From the cell containing the given text, extract its center point as (x, y) coordinate. 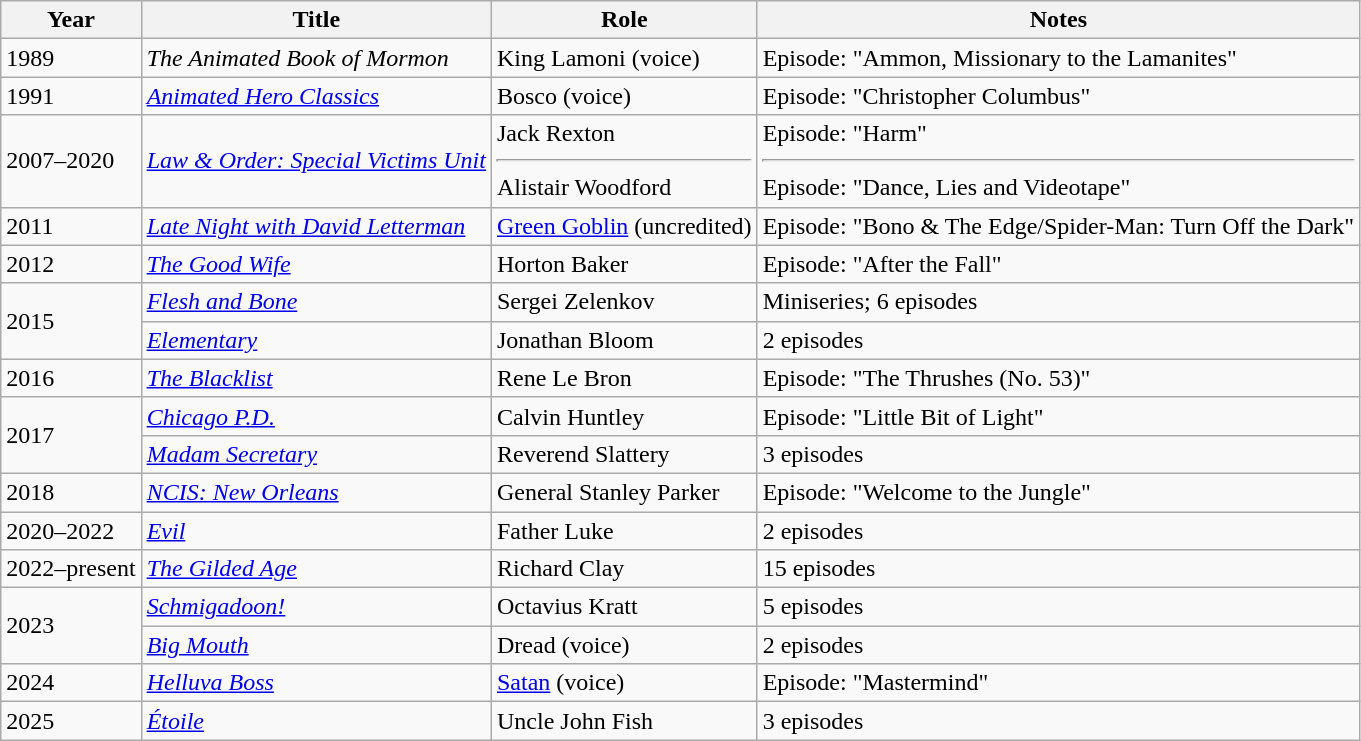
Jack RextonAlistair Woodford (624, 161)
2007–2020 (71, 161)
2024 (71, 683)
Animated Hero Classics (316, 96)
Bosco (voice) (624, 96)
Late Night with David Letterman (316, 226)
Episode: "Bono & The Edge/Spider-Man: Turn Off the Dark" (1058, 226)
Jonathan Bloom (624, 340)
Episode: "Welcome to the Jungle" (1058, 492)
1989 (71, 58)
Sergei Zelenkov (624, 302)
Satan (voice) (624, 683)
1991 (71, 96)
15 episodes (1058, 569)
Episode: "Christopher Columbus" (1058, 96)
Rene Le Bron (624, 378)
Evil (316, 531)
Calvin Huntley (624, 416)
The Animated Book of Mormon (316, 58)
Episode: "The Thrushes (No. 53)" (1058, 378)
Miniseries; 6 episodes (1058, 302)
Role (624, 20)
Madam Secretary (316, 454)
2022–present (71, 569)
Schmigadoon! (316, 607)
Reverend Slattery (624, 454)
2017 (71, 435)
2023 (71, 626)
The Good Wife (316, 264)
5 episodes (1058, 607)
General Stanley Parker (624, 492)
Chicago P.D. (316, 416)
Dread (voice) (624, 645)
Episode: "Little Bit of Light" (1058, 416)
Richard Clay (624, 569)
2018 (71, 492)
2015 (71, 321)
Episode: "Ammon, Missionary to the Lamanites" (1058, 58)
Title (316, 20)
King Lamoni (voice) (624, 58)
Helluva Boss (316, 683)
The Blacklist (316, 378)
Episode: "After the Fall" (1058, 264)
Episode: "Mastermind" (1058, 683)
2016 (71, 378)
Notes (1058, 20)
NCIS: New Orleans (316, 492)
2011 (71, 226)
Octavius Kratt (624, 607)
Law & Order: Special Victims Unit (316, 161)
Episode: "Harm"Episode: "Dance, Lies and Videotape" (1058, 161)
2025 (71, 721)
The Gilded Age (316, 569)
Father Luke (624, 531)
Green Goblin (uncredited) (624, 226)
Uncle John Fish (624, 721)
Year (71, 20)
Horton Baker (624, 264)
2012 (71, 264)
Big Mouth (316, 645)
Étoile (316, 721)
Elementary (316, 340)
Flesh and Bone (316, 302)
2020–2022 (71, 531)
